Locate the cell with the specified text and output its [X, Y] center coordinate. 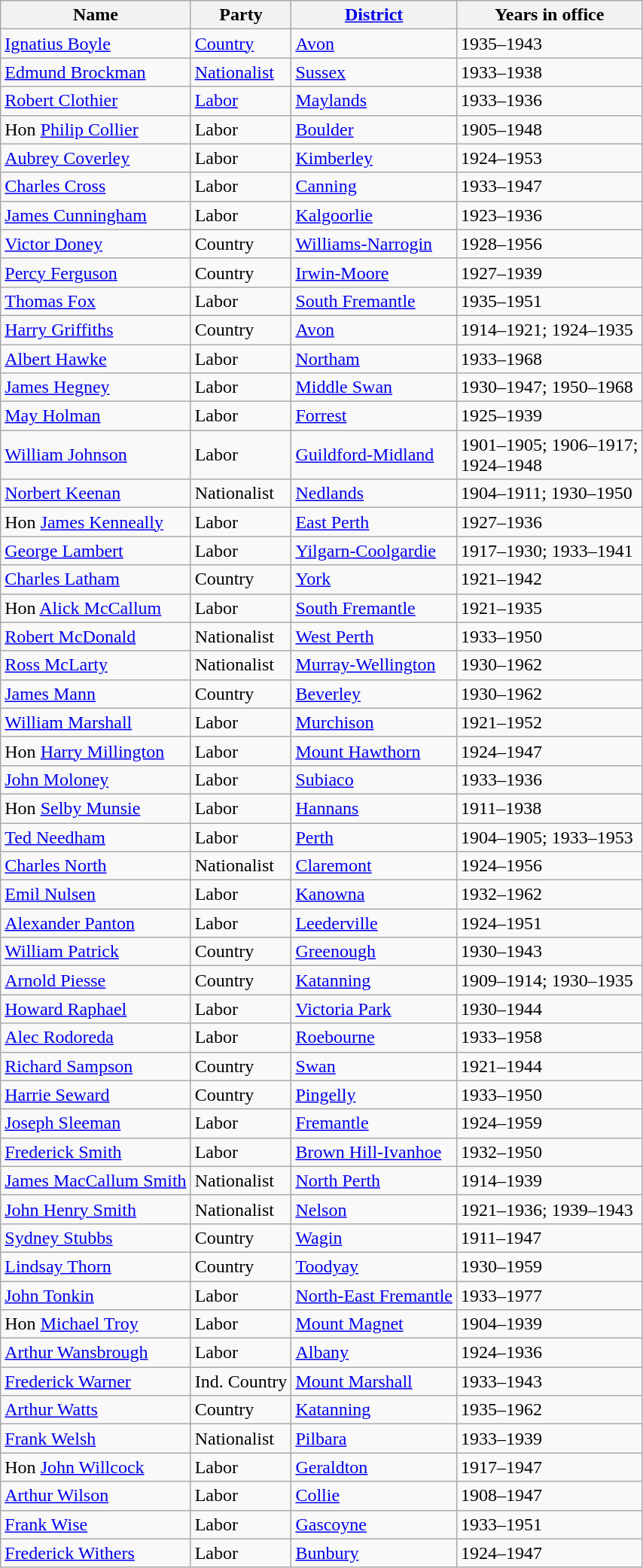
Pingelly [374, 1095]
James Cunningham [96, 215]
Arthur Wansbrough [96, 1353]
Mount Hawthorn [374, 751]
Joseph Sleeman [96, 1123]
Mount Magnet [374, 1324]
Yilgarn-Coolgardie [374, 551]
Brown Hill-Ivanhoe [374, 1152]
Name [96, 15]
1904–1939 [550, 1324]
1925–1939 [550, 416]
1935–1951 [550, 301]
Nedlands [374, 494]
Frederick Warner [96, 1381]
1921–1935 [550, 608]
Canning [374, 187]
1930–1943 [550, 952]
Edmund Brockman [96, 72]
1930–1947; 1950–1968 [550, 387]
Leederville [374, 923]
Victor Doney [96, 244]
1933–1968 [550, 359]
Perth [374, 837]
Emil Nulsen [96, 895]
1935–1962 [550, 1410]
Party [241, 15]
Boulder [374, 129]
Thomas Fox [96, 301]
Years in office [550, 15]
Hon Michael Troy [96, 1324]
Kimberley [374, 158]
Harry Griffiths [96, 330]
Northam [374, 359]
Victoria Park [374, 1009]
Ind. Country [241, 1381]
1921–1944 [550, 1066]
George Lambert [96, 551]
District [374, 15]
Hon Harry Millington [96, 751]
Howard Raphael [96, 1009]
Roebourne [374, 1038]
Hon Philip Collier [96, 129]
1933–1939 [550, 1439]
Irwin-Moore [374, 272]
Charles Cross [96, 187]
Arnold Piesse [96, 980]
1930–1944 [550, 1009]
Guildford-Midland [374, 454]
1917–1947 [550, 1467]
1908–1947 [550, 1496]
Sussex [374, 72]
1924–1953 [550, 158]
Pilbara [374, 1439]
Collie [374, 1496]
Arthur Watts [96, 1410]
1933–1958 [550, 1038]
James Hegney [96, 387]
1923–1936 [550, 215]
Toodyay [374, 1266]
1914–1939 [550, 1181]
1901–1905; 1906–1917;1924–1948 [550, 454]
1905–1948 [550, 129]
Hon John Willcock [96, 1467]
James Mann [96, 694]
Claremont [374, 866]
Harrie Seward [96, 1095]
Beverley [374, 694]
Alec Rodoreda [96, 1038]
Mount Marshall [374, 1381]
Hon Alick McCallum [96, 608]
William Marshall [96, 722]
1933–1943 [550, 1381]
Wagin [374, 1238]
Charles North [96, 866]
1917–1930; 1933–1941 [550, 551]
York [374, 579]
Frederick Smith [96, 1152]
1935–1943 [550, 44]
Fremantle [374, 1123]
1933–1951 [550, 1524]
Alexander Panton [96, 923]
North-East Fremantle [374, 1295]
1933–1947 [550, 187]
Norbert Keenan [96, 494]
Charles Latham [96, 579]
Sydney Stubbs [96, 1238]
1921–1936; 1939–1943 [550, 1209]
1932–1962 [550, 895]
1927–1936 [550, 522]
1909–1914; 1930–1935 [550, 980]
1921–1942 [550, 579]
Subiaco [374, 779]
Geraldton [374, 1467]
Bunbury [374, 1553]
Kalgoorlie [374, 215]
Ross McLarty [96, 665]
1930–1959 [550, 1266]
1928–1956 [550, 244]
1932–1950 [550, 1152]
1924–1951 [550, 923]
James MacCallum Smith [96, 1181]
1933–1938 [550, 72]
Arthur Wilson [96, 1496]
Kanowna [374, 895]
1924–1936 [550, 1353]
1911–1947 [550, 1238]
John Henry Smith [96, 1209]
Swan [374, 1066]
Hon Selby Munsie [96, 808]
Albany [374, 1353]
North Perth [374, 1181]
1914–1921; 1924–1935 [550, 330]
Frank Welsh [96, 1439]
1924–1956 [550, 866]
Forrest [374, 416]
Lindsay Thorn [96, 1266]
Middle Swan [374, 387]
Albert Hawke [96, 359]
Maylands [374, 101]
Ted Needham [96, 837]
East Perth [374, 522]
Gascoyne [374, 1524]
Murray-Wellington [374, 665]
1933–1977 [550, 1295]
Robert McDonald [96, 637]
John Tonkin [96, 1295]
1904–1905; 1933–1953 [550, 837]
1911–1938 [550, 808]
Hannans [374, 808]
John Moloney [96, 779]
Ignatius Boyle [96, 44]
1924–1959 [550, 1123]
1921–1952 [550, 722]
Frederick Withers [96, 1553]
William Patrick [96, 952]
1904–1911; 1930–1950 [550, 494]
William Johnson [96, 454]
Greenough [374, 952]
Percy Ferguson [96, 272]
Murchison [374, 722]
West Perth [374, 637]
1927–1939 [550, 272]
Robert Clothier [96, 101]
Frank Wise [96, 1524]
Richard Sampson [96, 1066]
Williams-Narrogin [374, 244]
May Holman [96, 416]
Hon James Kenneally [96, 522]
Aubrey Coverley [96, 158]
Nelson [374, 1209]
